Provide the [x, y] coordinate of the cell's center where the given text is located.  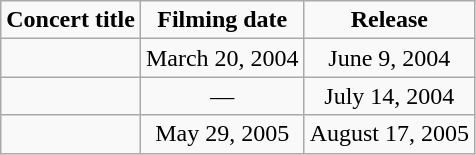
August 17, 2005 [389, 134]
Release [389, 20]
Concert title [71, 20]
— [222, 96]
March 20, 2004 [222, 58]
July 14, 2004 [389, 96]
Filming date [222, 20]
June 9, 2004 [389, 58]
May 29, 2005 [222, 134]
